Search for the cell housing the specified text and yield its [x, y] center coordinate. 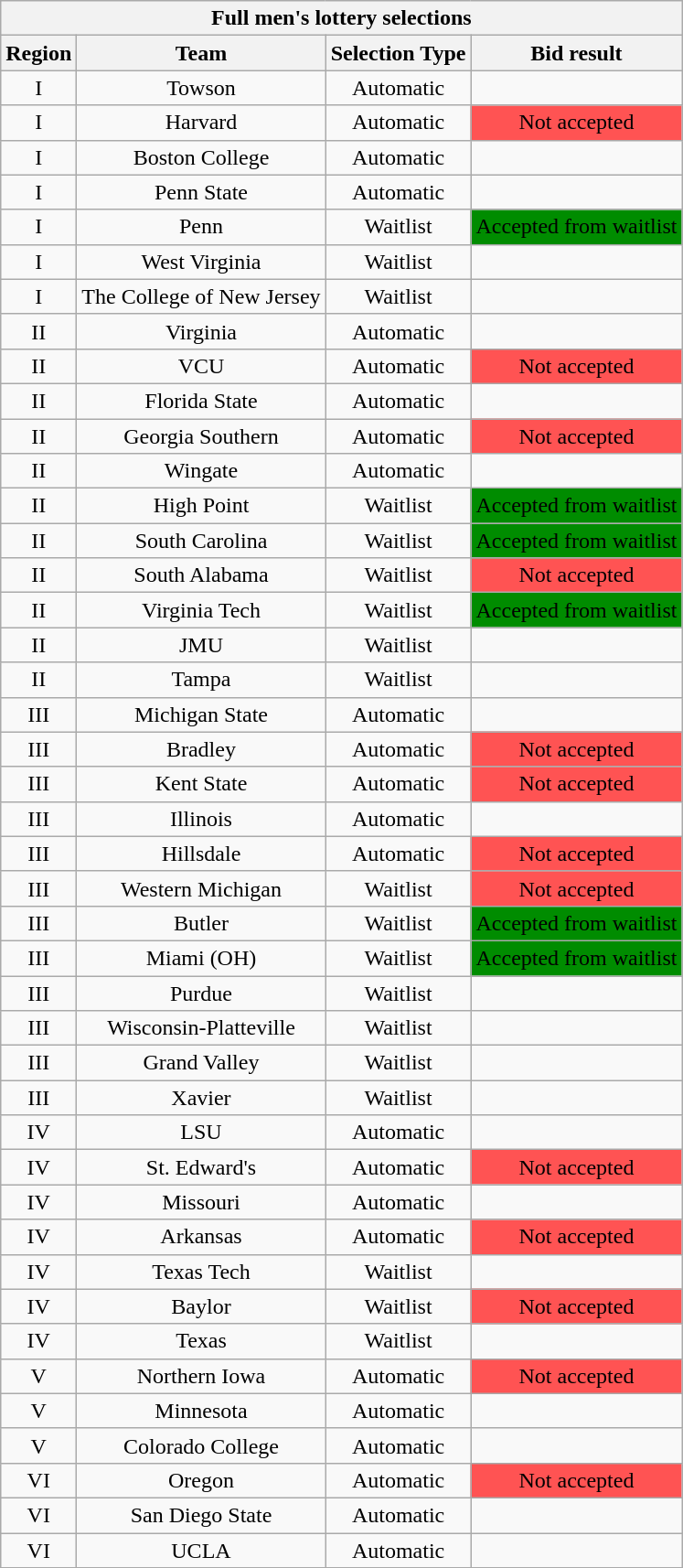
Purdue [201, 993]
Full men's lottery selections [342, 18]
Florida State [201, 401]
Tampa [201, 680]
Missouri [201, 1202]
Georgia Southern [201, 436]
UCLA [201, 1551]
Baylor [201, 1306]
Arkansas [201, 1237]
Butler [201, 923]
Oregon [201, 1480]
Penn State [201, 192]
Michigan State [201, 714]
Xavier [201, 1098]
The College of New Jersey [201, 296]
Towson [201, 88]
Bid result [576, 53]
Harvard [201, 123]
San Diego State [201, 1515]
Team [201, 53]
LSU [201, 1133]
Minnesota [201, 1411]
St. Edward's [201, 1167]
West Virginia [201, 262]
Region [38, 53]
JMU [201, 645]
Kent State [201, 784]
Penn [201, 227]
Virginia [201, 331]
South Alabama [201, 575]
Hillsdale [201, 854]
High Point [201, 506]
Western Michigan [201, 888]
Colorado College [201, 1445]
Virginia Tech [201, 610]
Texas [201, 1341]
Miami (OH) [201, 958]
South Carolina [201, 541]
Wisconsin-Platteville [201, 1028]
Northern Iowa [201, 1376]
Bradley [201, 749]
Texas Tech [201, 1272]
Grand Valley [201, 1063]
VCU [201, 366]
Selection Type [399, 53]
Wingate [201, 471]
Boston College [201, 157]
Illinois [201, 819]
